Detect which cell encompasses the target text, then output its [x, y] center coordinate. 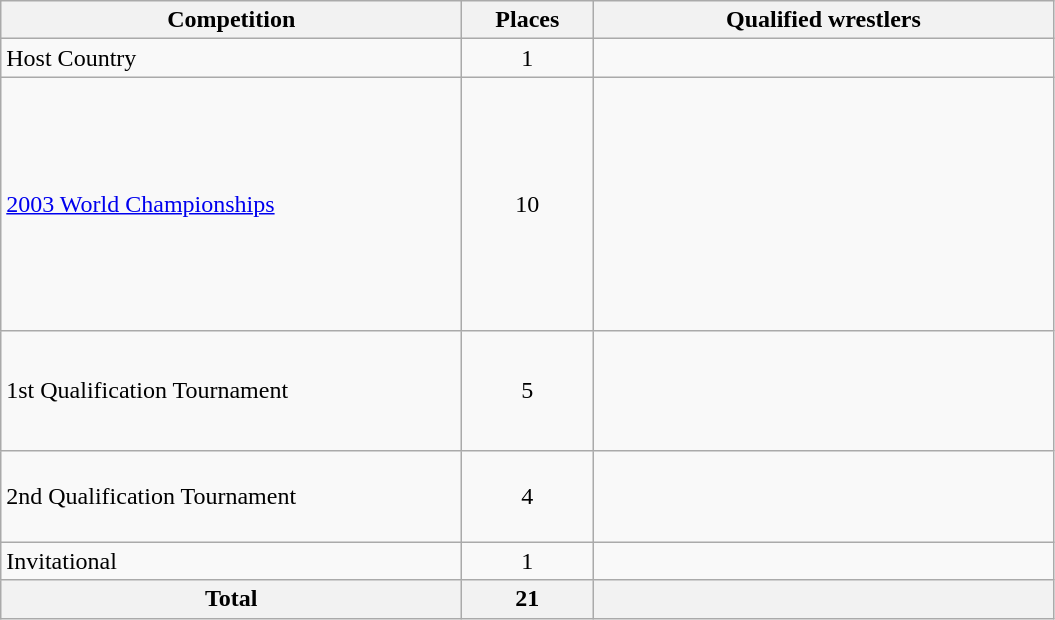
21 [528, 599]
5 [528, 390]
Host Country [232, 58]
10 [528, 204]
2nd Qualification Tournament [232, 496]
1st Qualification Tournament [232, 390]
Places [528, 20]
2003 World Championships [232, 204]
Invitational [232, 561]
Competition [232, 20]
Qualified wrestlers [824, 20]
4 [528, 496]
Total [232, 599]
